Capture the cell that displays the provided text and extract its [X, Y] central coordinate. 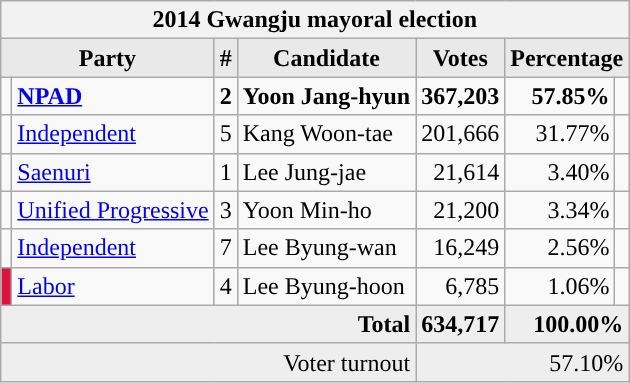
3.34% [560, 210]
100.00% [567, 324]
Total [208, 324]
Kang Woon-tae [326, 134]
Lee Byung-wan [326, 248]
31.77% [560, 134]
Lee Jung-jae [326, 172]
57.10% [522, 362]
2 [226, 96]
4 [226, 286]
Yoon Jang-hyun [326, 96]
1.06% [560, 286]
3 [226, 210]
57.85% [560, 96]
2.56% [560, 248]
16,249 [460, 248]
Candidate [326, 58]
367,203 [460, 96]
3.40% [560, 172]
21,200 [460, 210]
1 [226, 172]
21,614 [460, 172]
7 [226, 248]
2014 Gwangju mayoral election [315, 20]
# [226, 58]
201,666 [460, 134]
Yoon Min-ho [326, 210]
5 [226, 134]
Labor [113, 286]
Votes [460, 58]
Unified Progressive [113, 210]
Lee Byung-hoon [326, 286]
NPAD [113, 96]
Party [108, 58]
634,717 [460, 324]
Voter turnout [208, 362]
Saenuri [113, 172]
6,785 [460, 286]
Percentage [567, 58]
